Search for the cell housing the specified text and yield its [x, y] center coordinate. 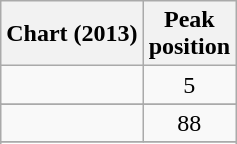
Peakposition [189, 34]
5 [189, 85]
88 [189, 123]
Chart (2013) [72, 34]
